Return [x, y] of the center of cell containing provided text 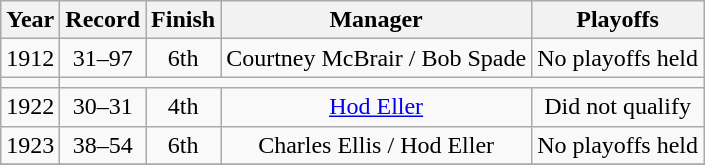
Year [30, 20]
Finish [184, 20]
31–97 [103, 58]
1922 [30, 107]
Manager [376, 20]
1912 [30, 58]
Did not qualify [618, 107]
Courtney McBrair / Bob Spade [376, 58]
1923 [30, 145]
38–54 [103, 145]
Charles Ellis / Hod Eller [376, 145]
Record [103, 20]
Playoffs [618, 20]
4th [184, 107]
30–31 [103, 107]
Hod Eller [376, 107]
